From the cell containing the given text, extract its center point as [x, y] coordinate. 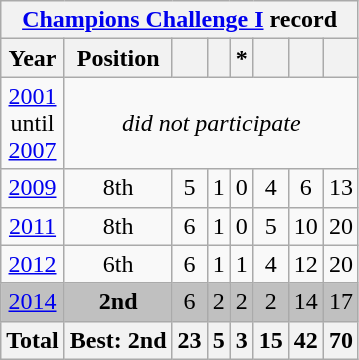
2001until 2007 [33, 123]
6th [118, 264]
Best: 2nd [118, 340]
2014 [33, 302]
10 [306, 226]
15 [270, 340]
* [242, 58]
13 [340, 188]
Year [33, 58]
17 [340, 302]
23 [190, 340]
Total [33, 340]
Position [118, 58]
2009 [33, 188]
42 [306, 340]
70 [340, 340]
2nd [118, 302]
2012 [33, 264]
Champions Challenge I record [180, 20]
12 [306, 264]
did not participate [211, 123]
14 [306, 302]
2011 [33, 226]
3 [242, 340]
